From the cell containing the given text, extract its center point as (X, Y) coordinate. 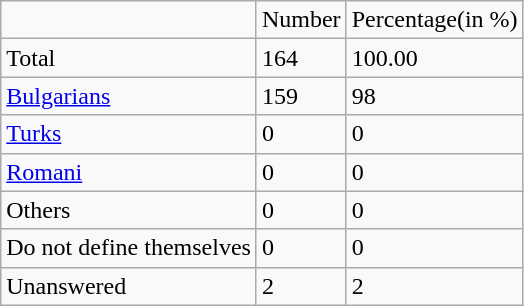
Others (129, 210)
98 (434, 96)
164 (301, 58)
100.00 (434, 58)
Romani (129, 172)
159 (301, 96)
Percentage(in %) (434, 20)
Number (301, 20)
Turks (129, 134)
Unanswered (129, 286)
Total (129, 58)
Bulgarians (129, 96)
Do not define themselves (129, 248)
